Locate the cell with the specified text and output its [X, Y] center coordinate. 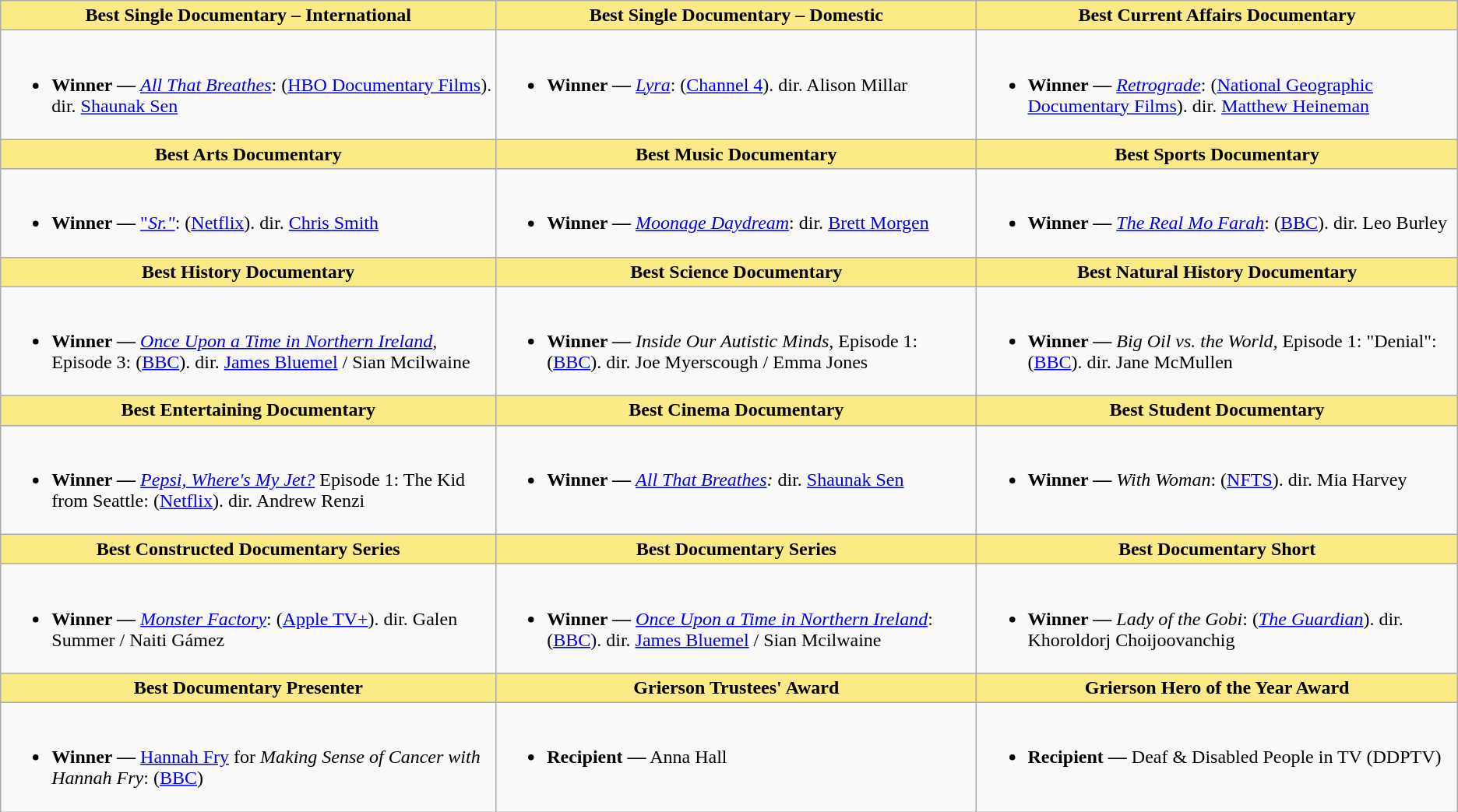
Best Sports Documentary [1217, 154]
Best Arts Documentary [248, 154]
Winner — Moonage Daydream: dir. Brett Morgen [737, 213]
Best Entertaining Documentary [248, 410]
Winner — Inside Our Autistic Minds, Episode 1: (BBC). dir. Joe Myerscough / Emma Jones [737, 341]
Winner — All That Breathes: (HBO Documentary Films). dir. Shaunak Sen [248, 85]
Winner — The Real Mo Farah: (BBC). dir. Leo Burley [1217, 213]
Winner — Big Oil vs. the World, Episode 1: "Denial": (BBC). dir. Jane McMullen [1217, 341]
Best Student Documentary [1217, 410]
Winner — Lady of the Gobi: (The Guardian). dir. Khoroldorj Choijoovanchig [1217, 618]
Winner — Hannah Fry for Making Sense of Cancer with Hannah Fry: (BBC) [248, 757]
Best Current Affairs Documentary [1217, 16]
Best Constructed Documentary Series [248, 549]
Best Cinema Documentary [737, 410]
Winner — Pepsi, Where's My Jet? Episode 1: The Kid from Seattle: (Netflix). dir. Andrew Renzi [248, 480]
Recipient — Anna Hall [737, 757]
Winner — Lyra: (Channel 4). dir. Alison Millar [737, 85]
Winner — Retrograde: (National Geographic Documentary Films). dir. Matthew Heineman [1217, 85]
Winner — All That Breathes: dir. Shaunak Sen [737, 480]
Best History Documentary [248, 272]
Winner — Monster Factory: (Apple TV+). dir. Galen Summer / Naiti Gámez [248, 618]
Winner — Once Upon a Time in Northern Ireland: (BBC). dir. James Bluemel / Sian Mcilwaine [737, 618]
Best Science Documentary [737, 272]
Winner — "Sr.": (Netflix). dir. Chris Smith [248, 213]
Best Natural History Documentary [1217, 272]
Grierson Trustees' Award [737, 687]
Best Single Documentary – Domestic [737, 16]
Best Documentary Presenter [248, 687]
Best Music Documentary [737, 154]
Winner — Once Upon a Time in Northern Ireland, Episode 3: (BBC). dir. James Bluemel / Sian Mcilwaine [248, 341]
Grierson Hero of the Year Award [1217, 687]
Best Documentary Short [1217, 549]
Best Documentary Series [737, 549]
Winner — With Woman: (NFTS). dir. Mia Harvey [1217, 480]
Best Single Documentary – International [248, 16]
Recipient — Deaf & Disabled People in TV (DDPTV) [1217, 757]
